Return the [X, Y] coordinate for the center point of the cell that contains the specified text.  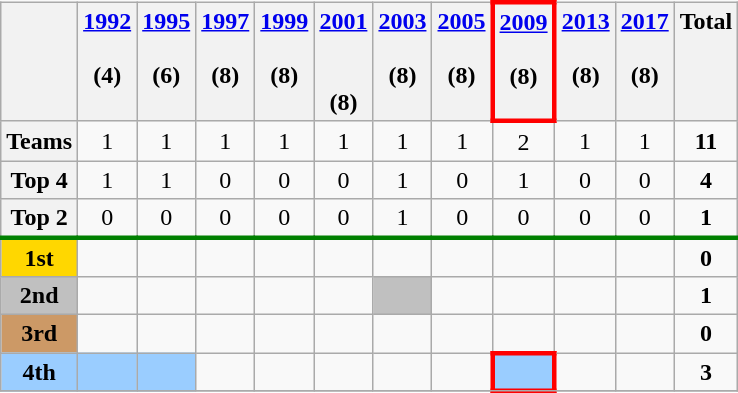
1st [40, 257]
2005(8) [462, 62]
Top 2 [40, 218]
2009(8) [524, 62]
Total [706, 62]
3rd [40, 334]
1992(4) [108, 62]
4 [706, 180]
2 [524, 141]
Top 4 [40, 180]
1997(8) [226, 62]
1999(8) [284, 62]
2003(8) [402, 62]
2013(8) [586, 62]
2017(8) [644, 62]
2001(8) [344, 62]
2nd [40, 296]
11 [706, 141]
Teams [40, 141]
1995(6) [166, 62]
4th [40, 372]
3 [706, 372]
